Identify which cell holds the provided text, then report its (X, Y) central coordinate. 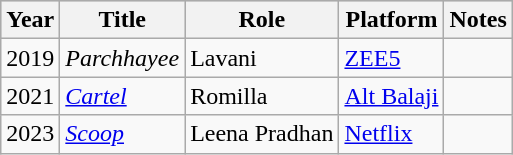
Cartel (122, 96)
Lavani (262, 58)
Title (122, 20)
Romilla (262, 96)
Notes (478, 20)
Scoop (122, 134)
Leena Pradhan (262, 134)
Role (262, 20)
Year (30, 20)
2019 (30, 58)
2023 (30, 134)
Netflix (392, 134)
ZEE5 (392, 58)
Platform (392, 20)
2021 (30, 96)
Parchhayee (122, 58)
Alt Balaji (392, 96)
